Capture the cell that displays the provided text and extract its [X, Y] central coordinate. 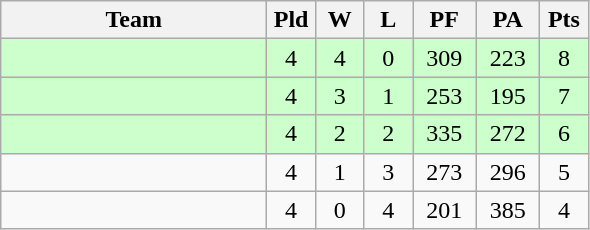
Pts [564, 20]
PA [508, 20]
W [340, 20]
7 [564, 96]
6 [564, 134]
195 [508, 96]
223 [508, 58]
Team [134, 20]
273 [444, 172]
5 [564, 172]
272 [508, 134]
8 [564, 58]
253 [444, 96]
335 [444, 134]
PF [444, 20]
385 [508, 210]
Pld [292, 20]
309 [444, 58]
L [388, 20]
201 [444, 210]
296 [508, 172]
